Search for the cell housing the specified text and yield its [X, Y] center coordinate. 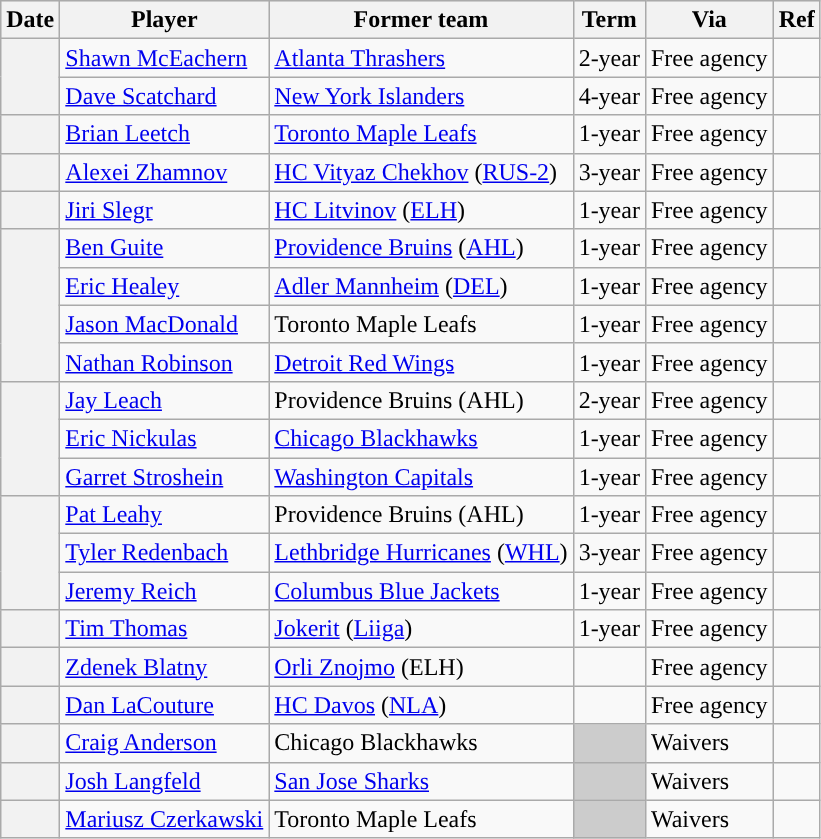
4-year [609, 96]
New York Islanders [421, 96]
Former team [421, 20]
Jay Leach [164, 400]
HC Davos (NLA) [421, 705]
Jokerit (Liiga) [421, 629]
Tim Thomas [164, 629]
Atlanta Thrashers [421, 58]
Orli Znojmo (ELH) [421, 667]
Columbus Blue Jackets [421, 591]
Zdenek Blatny [164, 667]
Garret Stroshein [164, 477]
Dan LaCouture [164, 705]
San Jose Sharks [421, 781]
Washington Capitals [421, 477]
Jeremy Reich [164, 591]
Date [30, 20]
Ref [796, 20]
Detroit Red Wings [421, 362]
Alexei Zhamnov [164, 172]
HC Litvinov (ELH) [421, 210]
Craig Anderson [164, 743]
Mariusz Czerkawski [164, 819]
HC Vityaz Chekhov (RUS-2) [421, 172]
Tyler Redenbach [164, 553]
Brian Leetch [164, 134]
Eric Nickulas [164, 438]
Lethbridge Hurricanes (WHL) [421, 553]
Pat Leahy [164, 515]
Adler Mannheim (DEL) [421, 286]
Player [164, 20]
Jason MacDonald [164, 324]
Ben Guite [164, 248]
Term [609, 20]
Via [709, 20]
Shawn McEachern [164, 58]
Eric Healey [164, 286]
Dave Scatchard [164, 96]
Josh Langfeld [164, 781]
Nathan Robinson [164, 362]
Jiri Slegr [164, 210]
